Scan for the cell matching the given text and deliver its [X, Y] coordinate at center. 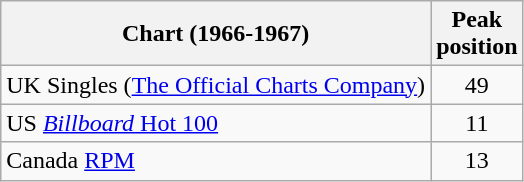
13 [477, 161]
49 [477, 85]
US Billboard Hot 100 [216, 123]
Canada RPM [216, 161]
11 [477, 123]
Peakposition [477, 34]
UK Singles (The Official Charts Company) [216, 85]
Chart (1966-1967) [216, 34]
